Extract the (X, Y) coordinate from the center of the cell holding the provided text.  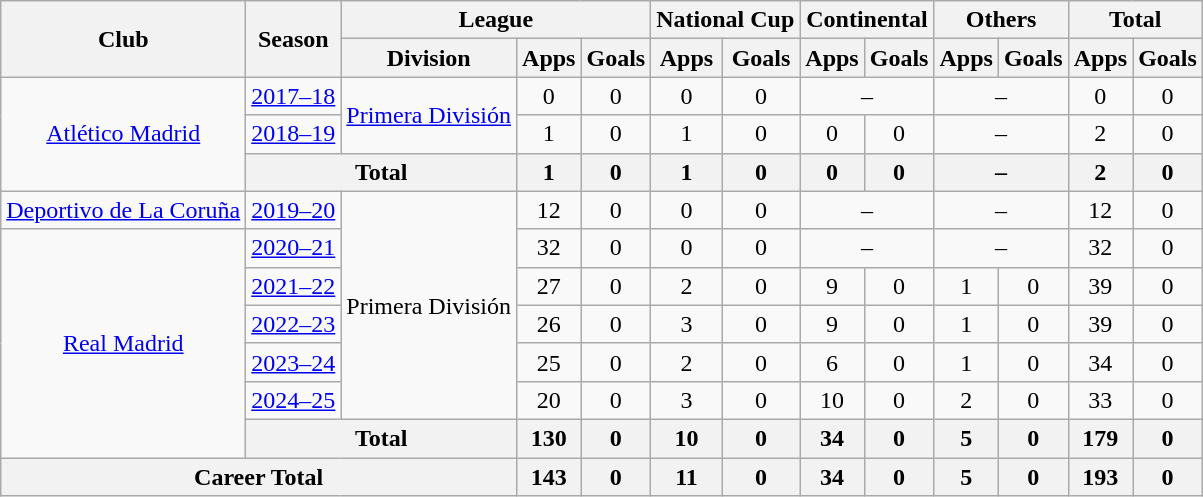
Season (294, 39)
27 (549, 286)
Deportivo de La Coruña (124, 210)
Career Total (259, 477)
20 (549, 400)
National Cup (726, 20)
6 (832, 362)
Division (429, 58)
2018–19 (294, 134)
130 (549, 438)
Real Madrid (124, 343)
33 (1100, 400)
26 (549, 324)
2021–22 (294, 286)
11 (687, 477)
Atlético Madrid (124, 134)
179 (1100, 438)
2023–24 (294, 362)
143 (549, 477)
Continental (867, 20)
League (496, 20)
Club (124, 39)
2022–23 (294, 324)
25 (549, 362)
2019–20 (294, 210)
2020–21 (294, 248)
2024–25 (294, 400)
Others (1001, 20)
193 (1100, 477)
2017–18 (294, 96)
